From the cell containing the given text, extract its center point as (X, Y) coordinate. 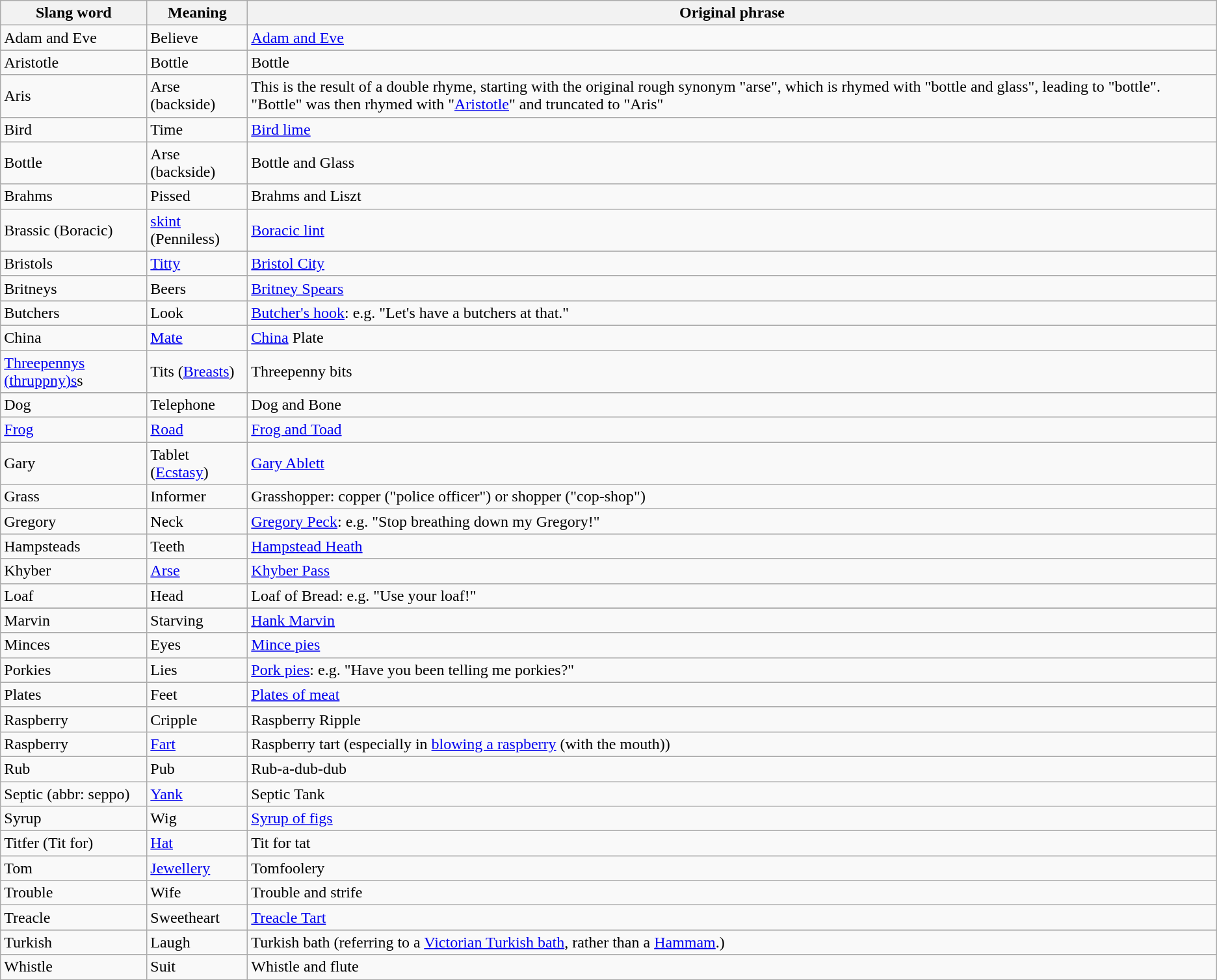
Whistle and flute (732, 967)
Telephone (198, 405)
Gary Ablett (732, 463)
Rub-a-dub-dub (732, 769)
Raspberry Ripple (732, 719)
Tomfoolery (732, 868)
China Plate (732, 338)
Pissed (198, 196)
Plates of meat (732, 695)
Minces (74, 645)
Threepennys (thruppny)ss (74, 371)
Frog and Toad (732, 430)
Titty (198, 263)
Laugh (198, 942)
Starving (198, 620)
Slang word (74, 13)
Wife (198, 893)
Road (198, 430)
Meaning (198, 13)
Arse (198, 571)
Bird (74, 129)
Butchers (74, 313)
Titfer (Tit for) (74, 843)
Hampstead Heath (732, 546)
Gregory (74, 522)
Tits (Breasts) (198, 371)
Brahms (74, 196)
Beers (198, 288)
Khyber Pass (732, 571)
Britney Spears (732, 288)
Grass (74, 497)
Khyber (74, 571)
Mate (198, 338)
Treacle Tart (732, 918)
Time (198, 129)
Neck (198, 522)
Loaf (74, 596)
Plates (74, 695)
Jewellery (198, 868)
Whistle (74, 967)
Brahms and Liszt (732, 196)
Septic (abbr: seppo) (74, 794)
Brassic (Boracic) (74, 230)
Aristotle (74, 62)
Mince pies (732, 645)
Yank (198, 794)
Trouble and strife (732, 893)
Turkish bath (referring to a Victorian Turkish bath, rather than a Hammam.) (732, 942)
Hank Marvin (732, 620)
Informer (198, 497)
Lies (198, 670)
Gregory Peck: e.g. "Stop breathing down my Gregory!" (732, 522)
Bottle and Glass (732, 163)
Suit (198, 967)
China (74, 338)
Loaf of Bread: e.g. "Use your loaf!" (732, 596)
Original phrase (732, 13)
Wig (198, 819)
Threepenny bits (732, 371)
Tom (74, 868)
Britneys (74, 288)
Look (198, 313)
Boracic lint (732, 230)
Feet (198, 695)
Treacle (74, 918)
Syrup of figs (732, 819)
skint (Penniless) (198, 230)
Eyes (198, 645)
Rub (74, 769)
Grasshopper: copper ("police officer") or shopper ("cop-shop") (732, 497)
Trouble (74, 893)
Bird lime (732, 129)
Hampsteads (74, 546)
Dog (74, 405)
Believe (198, 38)
Aris (74, 96)
Tit for tat (732, 843)
Teeth (198, 546)
Butcher's hook: e.g. "Let's have a butchers at that." (732, 313)
Bristols (74, 263)
Marvin (74, 620)
Bristol City (732, 263)
Dog and Bone (732, 405)
Sweetheart (198, 918)
Raspberry tart (especially in blowing a raspberry (with the mouth)) (732, 744)
Head (198, 596)
Septic Tank (732, 794)
Cripple (198, 719)
Pork pies: e.g. "Have you been telling me porkies?" (732, 670)
Fart (198, 744)
Syrup (74, 819)
Frog (74, 430)
Turkish (74, 942)
Tablet (Ecstasy) (198, 463)
Porkies (74, 670)
Hat (198, 843)
Gary (74, 463)
Pub (198, 769)
